From the cell containing the given text, extract its center point as (X, Y) coordinate. 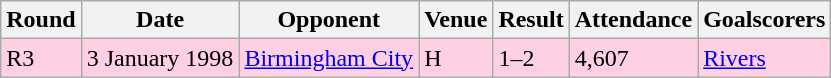
Result (531, 20)
Opponent (329, 20)
Date (160, 20)
R3 (41, 58)
Round (41, 20)
4,607 (633, 58)
Rivers (764, 58)
Goalscorers (764, 20)
Venue (456, 20)
3 January 1998 (160, 58)
Birmingham City (329, 58)
H (456, 58)
1–2 (531, 58)
Attendance (633, 20)
